Identify which cell holds the provided text, then report its [X, Y] central coordinate. 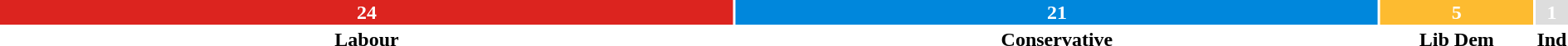
1 [1551, 12]
24 [367, 12]
21 [1057, 12]
5 [1457, 12]
